Find where the given text appears and provide that cell's center as (X, Y) coordinate. 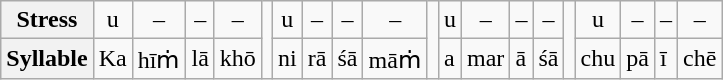
Stress (47, 20)
chē (700, 59)
a (450, 59)
ni (287, 59)
rā (317, 59)
mar (485, 59)
chu (598, 59)
lā (200, 59)
pā (638, 59)
māṁ (395, 59)
ā (522, 59)
ī (666, 59)
hīṁ (159, 59)
Syllable (47, 59)
khō (238, 59)
Ka (112, 59)
